Output the [X, Y] coordinate of the center of the cell containing the given text.  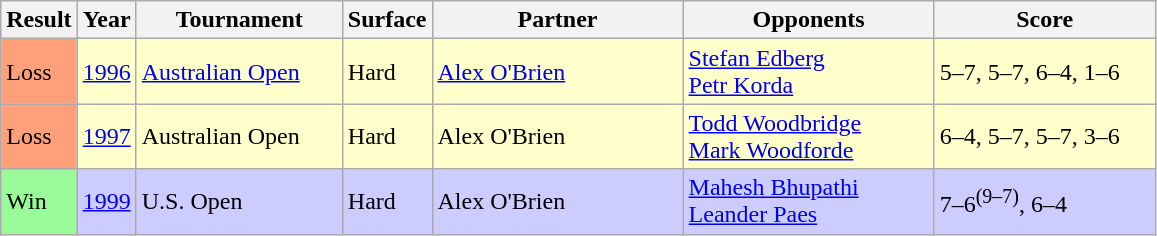
Year [106, 20]
6–4, 5–7, 5–7, 3–6 [1044, 136]
Opponents [808, 20]
Todd Woodbridge Mark Woodforde [808, 136]
Tournament [239, 20]
5–7, 5–7, 6–4, 1–6 [1044, 72]
7–6(9–7), 6–4 [1044, 202]
U.S. Open [239, 202]
Stefan Edberg Petr Korda [808, 72]
Partner [558, 20]
Win [39, 202]
Mahesh Bhupathi Leander Paes [808, 202]
1996 [106, 72]
Result [39, 20]
Score [1044, 20]
1997 [106, 136]
Surface [387, 20]
1999 [106, 202]
